For the text-containing cell, return its midpoint in (x, y) coordinate format. 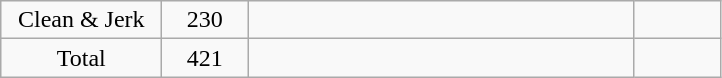
230 (205, 20)
Total (82, 58)
Clean & Jerk (82, 20)
421 (205, 58)
